Capture the cell that displays the provided text and extract its (x, y) central coordinate. 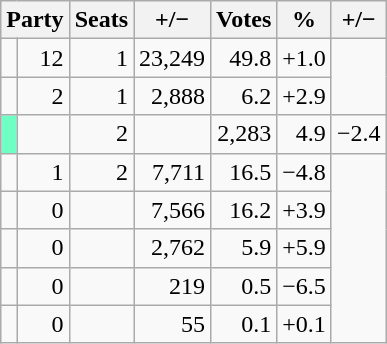
−6.5 (304, 286)
+3.9 (304, 210)
−4.8 (304, 172)
2,888 (172, 96)
219 (172, 286)
Votes (244, 20)
+2.9 (304, 96)
7,711 (172, 172)
16.2 (244, 210)
7,566 (172, 210)
+1.0 (304, 58)
+0.1 (304, 324)
+5.9 (304, 248)
2,762 (172, 248)
4.9 (304, 134)
23,249 (172, 58)
Seats (101, 20)
−2.4 (358, 134)
6.2 (244, 96)
5.9 (244, 248)
2,283 (244, 134)
0.1 (244, 324)
% (304, 20)
55 (172, 324)
16.5 (244, 172)
Party (35, 20)
49.8 (244, 58)
0.5 (244, 286)
12 (43, 58)
